Capture the cell that displays the provided text and extract its (X, Y) central coordinate. 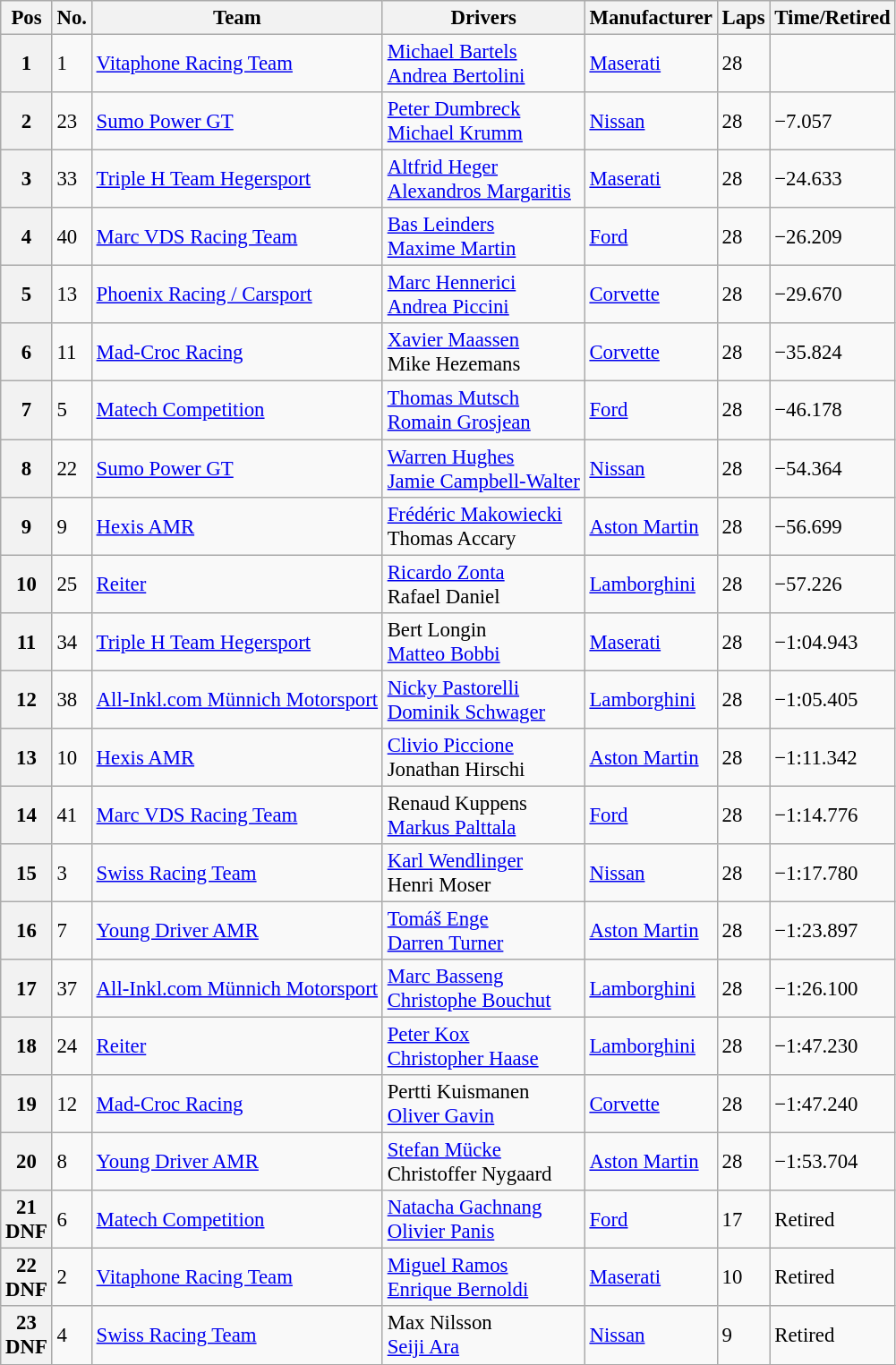
Phoenix Racing / Carsport (236, 295)
41 (72, 815)
21DNF (27, 1219)
Manufacturer (651, 18)
18 (27, 1047)
−26.209 (832, 236)
Drivers (483, 18)
−1:23.897 (832, 931)
Marc Hennerici Andrea Piccini (483, 295)
23 (72, 122)
Natacha Gachnang Olivier Panis (483, 1219)
−46.178 (832, 410)
−1:53.704 (832, 1162)
Renaud Kuppens Markus Palttala (483, 815)
Karl Wendlinger Henri Moser (483, 874)
Pertti Kuismanen Oliver Gavin (483, 1105)
Tomáš Enge Darren Turner (483, 931)
Max Nilsson Seiji Ara (483, 1335)
Pos (27, 18)
−24.633 (832, 179)
−29.670 (832, 295)
No. (72, 18)
Stefan Mücke Christoffer Nygaard (483, 1162)
Frédéric Makowiecki Thomas Accary (483, 526)
Team (236, 18)
16 (27, 931)
Bert Longin Matteo Bobbi (483, 641)
Peter Kox Christopher Haase (483, 1047)
Time/Retired (832, 18)
Peter Dumbreck Michael Krumm (483, 122)
25 (72, 584)
−1:14.776 (832, 815)
−1:26.100 (832, 988)
19 (27, 1105)
33 (72, 179)
38 (72, 700)
−1:47.230 (832, 1047)
37 (72, 988)
Marc Basseng Christophe Bouchut (483, 988)
Michael Bartels Andrea Bertolini (483, 64)
Thomas Mutsch Romain Grosjean (483, 410)
Nicky Pastorelli Dominik Schwager (483, 700)
−35.824 (832, 353)
−54.364 (832, 469)
−1:04.943 (832, 641)
Warren Hughes Jamie Campbell-Walter (483, 469)
Ricardo Zonta Rafael Daniel (483, 584)
Laps (743, 18)
14 (27, 815)
24 (72, 1047)
−1:05.405 (832, 700)
Xavier Maassen Mike Hezemans (483, 353)
20 (27, 1162)
Clivio Piccione Jonathan Hirschi (483, 757)
−1:47.240 (832, 1105)
−1:17.780 (832, 874)
40 (72, 236)
22DNF (27, 1278)
−7.057 (832, 122)
−57.226 (832, 584)
Miguel Ramos Enrique Bernoldi (483, 1278)
15 (27, 874)
34 (72, 641)
−1:11.342 (832, 757)
−56.699 (832, 526)
23DNF (27, 1335)
22 (72, 469)
Altfrid Heger Alexandros Margaritis (483, 179)
Bas Leinders Maxime Martin (483, 236)
